For the text-containing cell, return its midpoint in [X, Y] coordinate format. 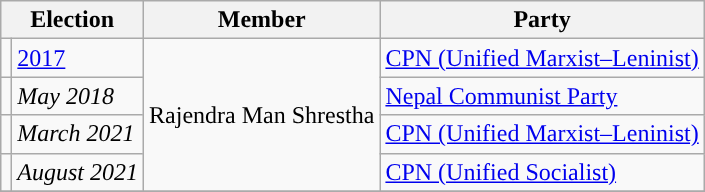
Nepal Communist Party [542, 96]
August 2021 [78, 172]
2017 [78, 58]
March 2021 [78, 134]
CPN (Unified Socialist) [542, 172]
Election [72, 20]
Member [262, 20]
May 2018 [78, 96]
Rajendra Man Shrestha [262, 115]
Party [542, 20]
